Determine the (x, y) coordinate at the center of the cell enclosing the given text.  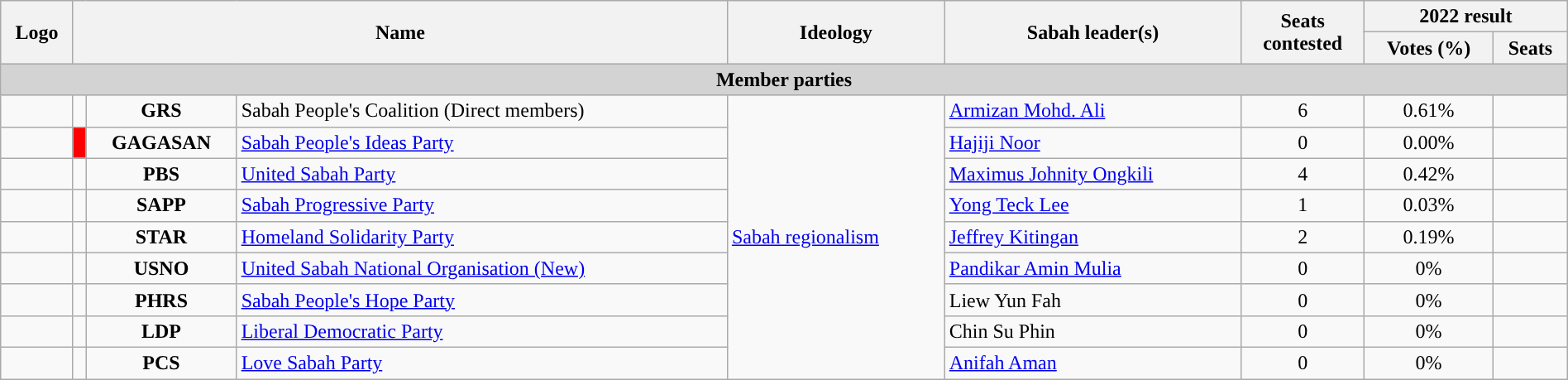
Jeffrey Kitingan (1092, 237)
PCS (161, 363)
Chin Su Phin (1092, 331)
Sabah People's Ideas Party (481, 142)
Name (400, 32)
Love Sabah Party (481, 363)
0.03% (1429, 205)
Yong Teck Lee (1092, 205)
Ideology (835, 32)
USNO (161, 268)
PBS (161, 174)
Hajiji Noor (1092, 142)
Votes (%) (1429, 48)
Member parties (784, 79)
2022 result (1466, 17)
Liberal Democratic Party (481, 331)
LDP (161, 331)
Armizan Mohd. Ali (1092, 111)
Sabah leader(s) (1092, 32)
Seats (1531, 48)
United Sabah National Organisation (New) (481, 268)
0.42% (1429, 174)
4 (1303, 174)
PHRS (161, 300)
6 (1303, 111)
STAR (161, 237)
Homeland Solidarity Party (481, 237)
0.61% (1429, 111)
SAPP (161, 205)
Sabah People's Coalition (Direct members) (481, 111)
0.00% (1429, 142)
Pandikar Amin Mulia (1092, 268)
Sabah regionalism (835, 237)
United Sabah Party (481, 174)
Liew Yun Fah (1092, 300)
Maximus Johnity Ongkili (1092, 174)
Logo (37, 32)
Sabah People's Hope Party (481, 300)
GRS (161, 111)
0.19% (1429, 237)
Sabah Progressive Party (481, 205)
GAGASAN (161, 142)
Seatscontested (1303, 32)
2 (1303, 237)
1 (1303, 205)
Anifah Aman (1092, 363)
